Determine the (x, y) coordinate at the center of the cell enclosing the given text.  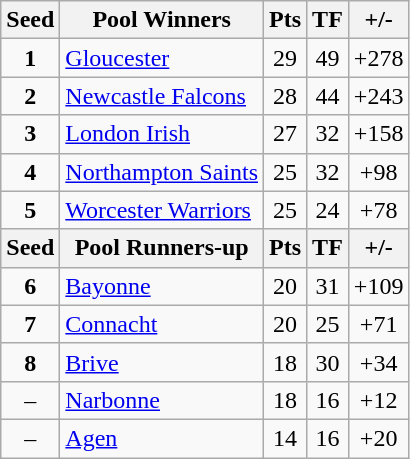
49 (328, 58)
2 (30, 96)
14 (286, 438)
28 (286, 96)
24 (328, 210)
Pool Runners-up (162, 248)
7 (30, 324)
1 (30, 58)
30 (328, 362)
27 (286, 134)
Northampton Saints (162, 172)
Gloucester (162, 58)
6 (30, 286)
Newcastle Falcons (162, 96)
+78 (378, 210)
+158 (378, 134)
+12 (378, 400)
Brive (162, 362)
+34 (378, 362)
+20 (378, 438)
29 (286, 58)
Worcester Warriors (162, 210)
London Irish (162, 134)
+243 (378, 96)
5 (30, 210)
Bayonne (162, 286)
44 (328, 96)
+98 (378, 172)
3 (30, 134)
+109 (378, 286)
+71 (378, 324)
8 (30, 362)
4 (30, 172)
Agen (162, 438)
Connacht (162, 324)
Pool Winners (162, 20)
Narbonne (162, 400)
+278 (378, 58)
31 (328, 286)
